Extract the [X, Y] coordinate from the center of the cell holding the provided text.  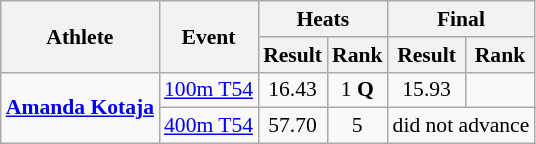
Final [462, 19]
5 [358, 126]
Event [208, 36]
Heats [322, 19]
1 Q [358, 90]
did not advance [462, 126]
Amanda Kotaja [80, 108]
Athlete [80, 36]
57.70 [292, 126]
400m T54 [208, 126]
16.43 [292, 90]
100m T54 [208, 90]
15.93 [427, 90]
